Provide the (x, y) coordinate of the cell's center where the given text is located.  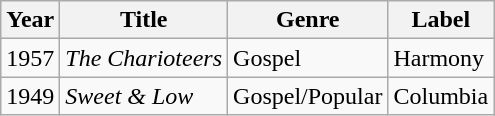
Columbia (441, 96)
1949 (30, 96)
1957 (30, 58)
Year (30, 20)
Label (441, 20)
The Charioteers (144, 58)
Genre (308, 20)
Gospel (308, 58)
Title (144, 20)
Sweet & Low (144, 96)
Gospel/Popular (308, 96)
Harmony (441, 58)
